Find where the given text appears and provide that cell's center as [x, y] coordinate. 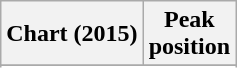
Chart (2015) [72, 34]
Peak position [189, 34]
